Output the [x, y] coordinate of the center of the cell containing the given text.  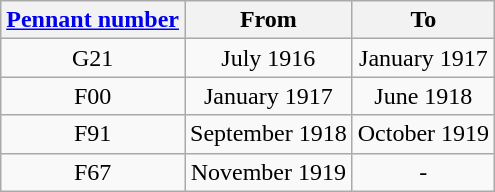
F67 [93, 172]
September 1918 [268, 134]
October 1919 [423, 134]
- [423, 172]
November 1919 [268, 172]
July 1916 [268, 58]
G21 [93, 58]
To [423, 20]
June 1918 [423, 96]
F00 [93, 96]
From [268, 20]
F91 [93, 134]
Pennant number [93, 20]
